Search for the cell housing the specified text and yield its (X, Y) center coordinate. 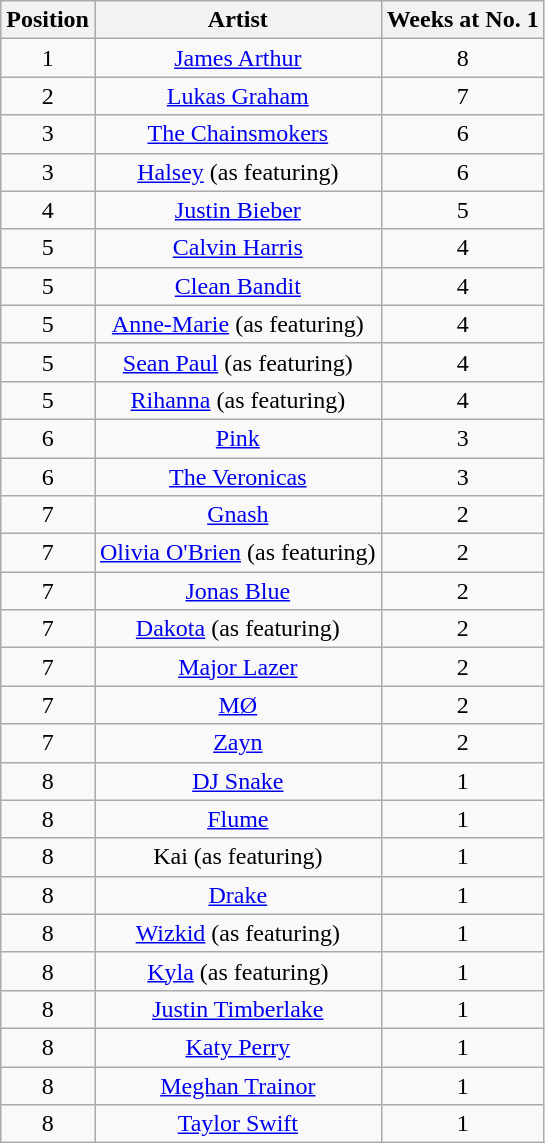
Drake (238, 895)
Major Lazer (238, 667)
Gnash (238, 515)
Katy Perry (238, 1047)
Pink (238, 438)
Sean Paul (as featuring) (238, 362)
Position (48, 20)
Meghan Trainor (238, 1085)
Lukas Graham (238, 96)
Dakota (as featuring) (238, 629)
Anne-Marie (as featuring) (238, 324)
Wizkid (as featuring) (238, 933)
Weeks at No. 1 (462, 20)
Jonas Blue (238, 591)
Clean Bandit (238, 286)
MØ (238, 705)
Kai (as featuring) (238, 857)
Halsey (as featuring) (238, 172)
James Arthur (238, 58)
Flume (238, 819)
Justin Timberlake (238, 1009)
Rihanna (as featuring) (238, 400)
The Veronicas (238, 477)
Taylor Swift (238, 1124)
Artist (238, 20)
Zayn (238, 743)
The Chainsmokers (238, 134)
Calvin Harris (238, 248)
DJ Snake (238, 781)
Kyla (as featuring) (238, 971)
Olivia O'Brien (as featuring) (238, 553)
Justin Bieber (238, 210)
